Pinpoint the cell where the given text exists, returning its [x, y] midpoint coordinate. 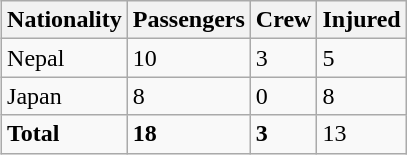
0 [284, 96]
Nationality [65, 20]
Total [65, 134]
13 [362, 134]
18 [188, 134]
Passengers [188, 20]
Crew [284, 20]
Injured [362, 20]
5 [362, 58]
Nepal [65, 58]
Japan [65, 96]
10 [188, 58]
